Extract the [X, Y] coordinate from the center of the cell holding the provided text.  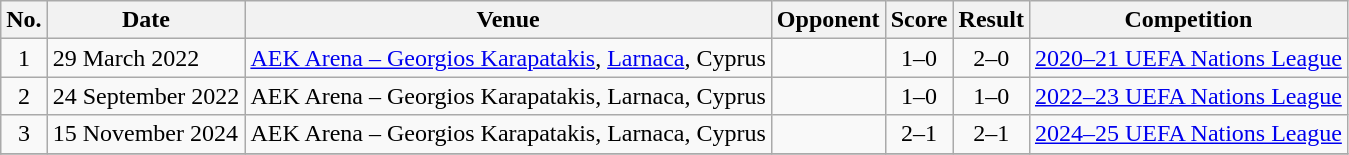
Score [919, 20]
29 March 2022 [146, 58]
2 [24, 96]
Result [991, 20]
Opponent [828, 20]
Date [146, 20]
24 September 2022 [146, 96]
3 [24, 134]
2–0 [991, 58]
Competition [1188, 20]
2022–23 UEFA Nations League [1188, 96]
Venue [508, 20]
1 [24, 58]
2020–21 UEFA Nations League [1188, 58]
2024–25 UEFA Nations League [1188, 134]
15 November 2024 [146, 134]
No. [24, 20]
